Extract the [X, Y] coordinate from the center of the cell holding the provided text.  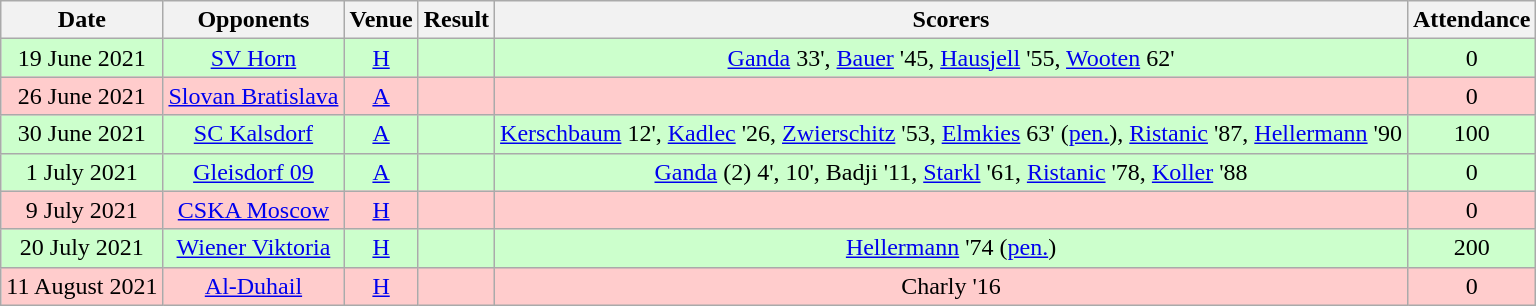
Hellermann '74 (pen.) [952, 248]
19 June 2021 [82, 58]
CSKA Moscow [254, 210]
Al-Duhail [254, 286]
Gleisdorf 09 [254, 172]
Result [456, 20]
Charly '16 [952, 286]
1 July 2021 [82, 172]
SC Kalsdorf [254, 134]
Slovan Bratislava [254, 96]
Date [82, 20]
100 [1471, 134]
Ganda 33', Bauer '45, Hausjell '55, Wooten 62' [952, 58]
Wiener Viktoria [254, 248]
Ganda (2) 4', 10', Badji '11, Starkl '61, Ristanic '78, Koller '88 [952, 172]
200 [1471, 248]
Venue [381, 20]
Kerschbaum 12', Kadlec '26, Zwierschitz '53, Elmkies 63' (pen.), Ristanic '87, Hellermann '90 [952, 134]
Scorers [952, 20]
30 June 2021 [82, 134]
20 July 2021 [82, 248]
Attendance [1471, 20]
11 August 2021 [82, 286]
26 June 2021 [82, 96]
SV Horn [254, 58]
9 July 2021 [82, 210]
Opponents [254, 20]
